From the cell containing the given text, extract its center point as (X, Y) coordinate. 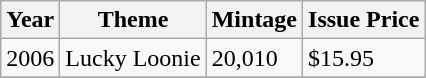
Mintage (254, 20)
20,010 (254, 58)
Year (30, 20)
Lucky Loonie (133, 58)
2006 (30, 58)
$15.95 (364, 58)
Issue Price (364, 20)
Theme (133, 20)
